Pinpoint the cell where the given text exists, returning its (X, Y) midpoint coordinate. 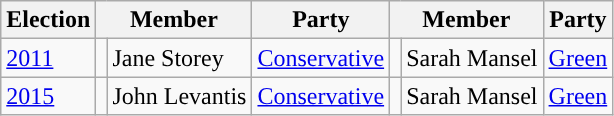
Election (48, 20)
John Levantis (180, 96)
2011 (48, 58)
2015 (48, 96)
Jane Storey (180, 58)
